Scan for the cell matching the given text and deliver its [X, Y] coordinate at center. 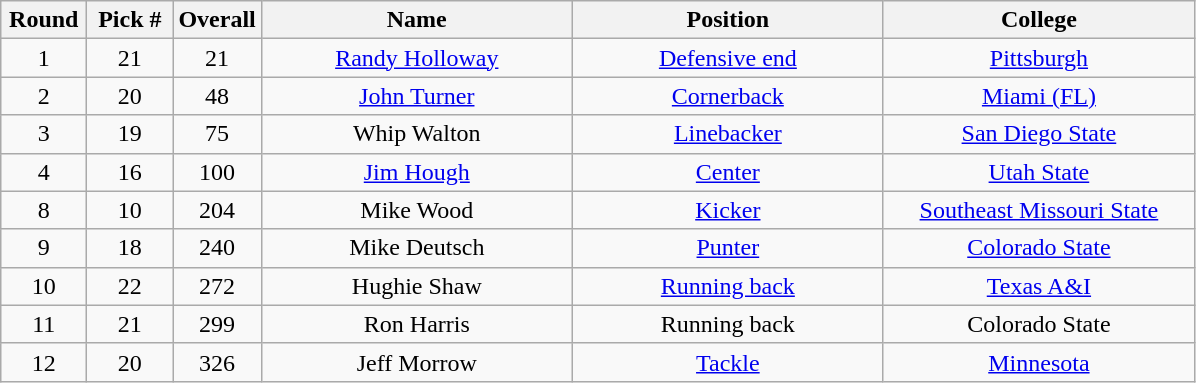
Pick # [130, 20]
326 [217, 362]
Overall [217, 20]
Miami (FL) [1038, 96]
75 [217, 134]
Pittsburgh [1038, 58]
Punter [728, 248]
3 [44, 134]
22 [130, 286]
Whip Walton [416, 134]
Ron Harris [416, 324]
Jeff Morrow [416, 362]
100 [217, 172]
Mike Wood [416, 210]
4 [44, 172]
2 [44, 96]
16 [130, 172]
Randy Holloway [416, 58]
Position [728, 20]
11 [44, 324]
Center [728, 172]
9 [44, 248]
Name [416, 20]
19 [130, 134]
204 [217, 210]
8 [44, 210]
Linebacker [728, 134]
299 [217, 324]
272 [217, 286]
John Turner [416, 96]
Minnesota [1038, 362]
1 [44, 58]
Mike Deutsch [416, 248]
San Diego State [1038, 134]
Round [44, 20]
Defensive end [728, 58]
Utah State [1038, 172]
Texas A&I [1038, 286]
Kicker [728, 210]
12 [44, 362]
Tackle [728, 362]
18 [130, 248]
Jim Hough [416, 172]
Cornerback [728, 96]
College [1038, 20]
240 [217, 248]
Hughie Shaw [416, 286]
Southeast Missouri State [1038, 210]
48 [217, 96]
